For the text-containing cell, return its midpoint in (X, Y) coordinate format. 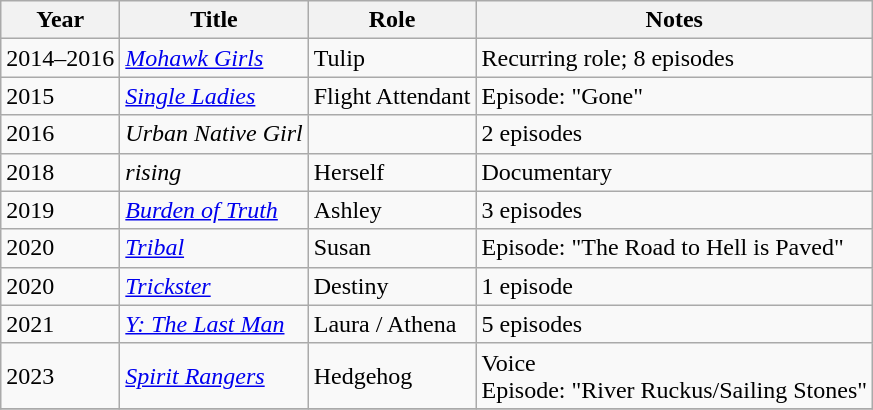
Tribal (214, 248)
2015 (60, 96)
Role (392, 20)
5 episodes (674, 324)
2 episodes (674, 134)
Episode: "The Road to Hell is Paved" (674, 248)
Recurring role; 8 episodes (674, 58)
2014–2016 (60, 58)
Mohawk Girls (214, 58)
Flight Attendant (392, 96)
Spirit Rangers (214, 376)
Laura / Athena (392, 324)
Burden of Truth (214, 210)
Year (60, 20)
Herself (392, 172)
2021 (60, 324)
Destiny (392, 286)
2019 (60, 210)
Ashley (392, 210)
Title (214, 20)
Hedgehog (392, 376)
Documentary (674, 172)
Single Ladies (214, 96)
1 episode (674, 286)
2016 (60, 134)
Susan (392, 248)
rising (214, 172)
Tulip (392, 58)
Trickster (214, 286)
Urban Native Girl (214, 134)
2023 (60, 376)
Notes (674, 20)
Episode: "Gone" (674, 96)
2018 (60, 172)
Voice Episode: "River Ruckus/Sailing Stones" (674, 376)
Y: The Last Man (214, 324)
3 episodes (674, 210)
